For the text-containing cell, return its midpoint in [X, Y] coordinate format. 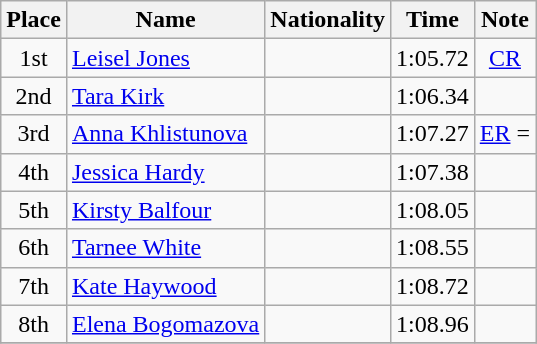
2nd [34, 96]
Tarnee White [165, 248]
1:05.72 [433, 58]
ER = [504, 134]
1:08.05 [433, 210]
1:08.96 [433, 324]
6th [34, 248]
Place [34, 20]
1:08.55 [433, 248]
Leisel Jones [165, 58]
1st [34, 58]
7th [34, 286]
Kate Haywood [165, 286]
Elena Bogomazova [165, 324]
Tara Kirk [165, 96]
4th [34, 172]
1:06.34 [433, 96]
1:07.27 [433, 134]
5th [34, 210]
1:08.72 [433, 286]
3rd [34, 134]
Time [433, 20]
Anna Khlistunova [165, 134]
Name [165, 20]
Kirsty Balfour [165, 210]
Jessica Hardy [165, 172]
8th [34, 324]
Nationality [328, 20]
Note [504, 20]
CR [504, 58]
1:07.38 [433, 172]
